Identify which cell holds the provided text, then report its [x, y] central coordinate. 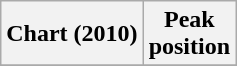
Peakposition [189, 34]
Chart (2010) [72, 34]
